Identify which cell holds the provided text, then report its [X, Y] central coordinate. 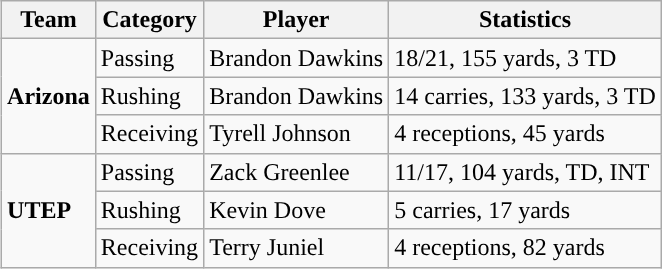
UTEP [49, 210]
Arizona [49, 96]
4 receptions, 45 yards [526, 134]
14 carries, 133 yards, 3 TD [526, 96]
Terry Juniel [296, 248]
5 carries, 17 yards [526, 210]
4 receptions, 82 yards [526, 248]
18/21, 155 yards, 3 TD [526, 58]
Tyrell Johnson [296, 134]
Player [296, 20]
Statistics [526, 20]
11/17, 104 yards, TD, INT [526, 172]
Kevin Dove [296, 210]
Team [49, 20]
Zack Greenlee [296, 172]
Category [149, 20]
